Scan for the cell matching the given text and deliver its [x, y] coordinate at center. 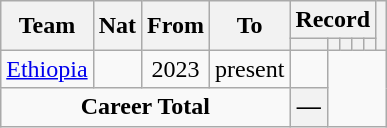
Team [47, 26]
To [249, 26]
— [309, 107]
2023 [176, 69]
Ethiopia [47, 69]
Nat [117, 26]
Record [333, 20]
Career Total [146, 107]
From [176, 26]
present [249, 69]
